Return [x, y] of the center of cell containing provided text 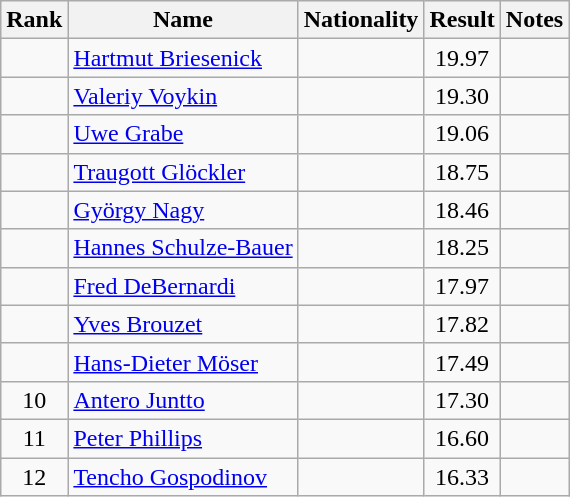
Name [183, 20]
Hannes Schulze-Bauer [183, 248]
Rank [34, 20]
16.33 [462, 477]
Peter Phillips [183, 438]
Notes [534, 20]
10 [34, 400]
17.97 [462, 286]
Result [462, 20]
Uwe Grabe [183, 134]
Valeriy Voykin [183, 96]
19.97 [462, 58]
18.46 [462, 210]
Hartmut Briesenick [183, 58]
17.82 [462, 324]
18.25 [462, 248]
György Nagy [183, 210]
Traugott Glöckler [183, 172]
19.30 [462, 96]
17.30 [462, 400]
Tencho Gospodinov [183, 477]
11 [34, 438]
18.75 [462, 172]
Antero Juntto [183, 400]
12 [34, 477]
16.60 [462, 438]
Nationality [361, 20]
Fred DeBernardi [183, 286]
17.49 [462, 362]
Hans-Dieter Möser [183, 362]
Yves Brouzet [183, 324]
19.06 [462, 134]
